Scan for the cell matching the given text and deliver its (X, Y) coordinate at center. 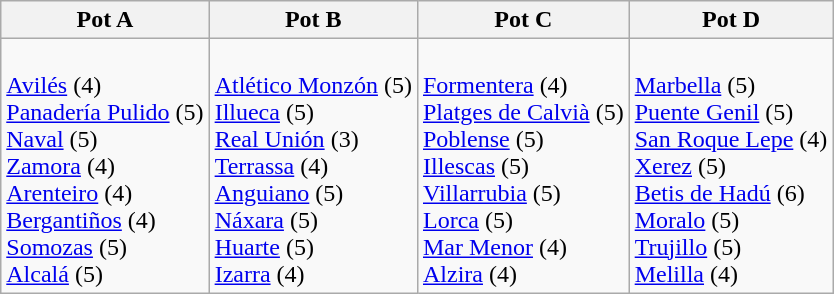
Pot D (731, 20)
Pot C (523, 20)
Marbella (5) Puente Genil (5) San Roque Lepe (4) Xerez (5) Betis de Hadú (6) Moralo (5) Trujillo (5) Melilla (4) (731, 166)
Avilés (4) Panadería Pulido (5) Naval (5) Zamora (4) Arenteiro (4) Bergantiños (4) Somozas (5) Alcalá (5) (105, 166)
Formentera (4) Platges de Calvià (5) Poblense (5) Illescas (5) Villarrubia (5) Lorca (5) Mar Menor (4) Alzira (4) (523, 166)
Atlético Monzón (5) Illueca (5) Real Unión (3) Terrassa (4) Anguiano (5) Náxara (5) Huarte (5) Izarra (4) (313, 166)
Pot B (313, 20)
Pot A (105, 20)
